Locate the cell with the specified text and output its (X, Y) center coordinate. 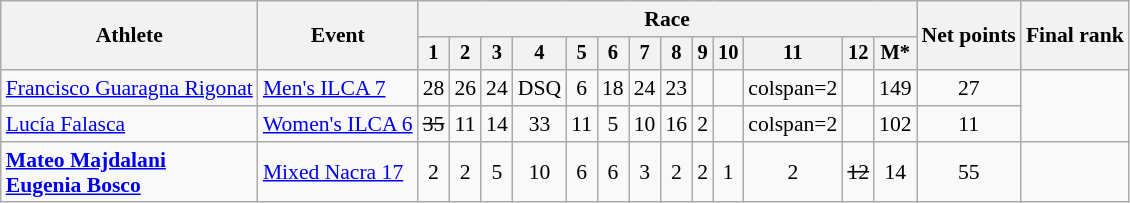
28 (434, 88)
35 (434, 124)
Event (338, 36)
M* (896, 54)
Mixed Nacra 17 (338, 172)
Lucía Falasca (130, 124)
33 (540, 124)
Women's ILCA 6 (338, 124)
23 (676, 88)
8 (676, 54)
102 (896, 124)
9 (702, 54)
149 (896, 88)
Mateo MajdalaniEugenia Bosco (130, 172)
4 (540, 54)
27 (969, 88)
55 (969, 172)
26 (465, 88)
Final rank (1075, 36)
7 (645, 54)
16 (676, 124)
18 (613, 88)
Athlete (130, 36)
Francisco Guaragna Rigonat (130, 88)
Race (668, 19)
Net points (969, 36)
Men's ILCA 7 (338, 88)
DSQ (540, 88)
